Extract the [x, y] coordinate from the center of the cell holding the provided text.  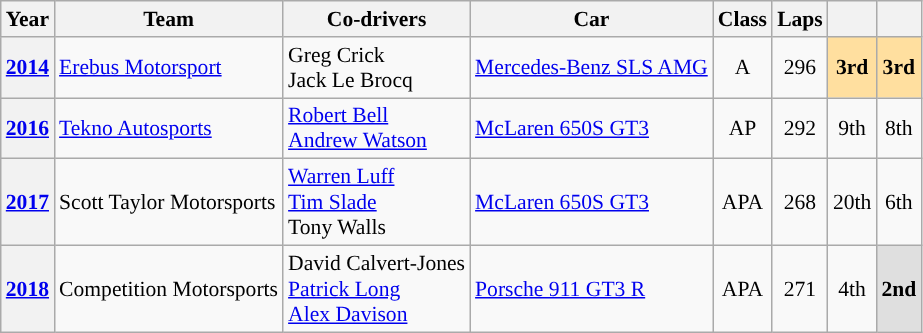
296 [800, 68]
2018 [28, 290]
Robert Bell Andrew Watson [376, 128]
2017 [28, 202]
Competition Motorsports [168, 290]
Erebus Motorsport [168, 68]
Co-drivers [376, 19]
A [742, 68]
Year [28, 19]
2016 [28, 128]
4th [852, 290]
8th [898, 128]
AP [742, 128]
Team [168, 19]
Laps [800, 19]
Scott Taylor Motorsports [168, 202]
2nd [898, 290]
David Calvert-Jones Patrick Long Alex Davison [376, 290]
Warren Luff Tim Slade Tony Walls [376, 202]
Greg Crick Jack Le Brocq [376, 68]
268 [800, 202]
292 [800, 128]
Tekno Autosports [168, 128]
Class [742, 19]
271 [800, 290]
Car [592, 19]
9th [852, 128]
2014 [28, 68]
20th [852, 202]
Porsche 911 GT3 R [592, 290]
Mercedes-Benz SLS AMG [592, 68]
6th [898, 202]
